Capture the cell that displays the provided text and extract its [x, y] central coordinate. 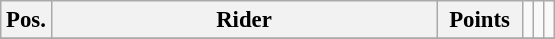
Points [480, 20]
Rider [244, 20]
Pos. [26, 20]
